Scan for the cell matching the given text and deliver its (x, y) coordinate at center. 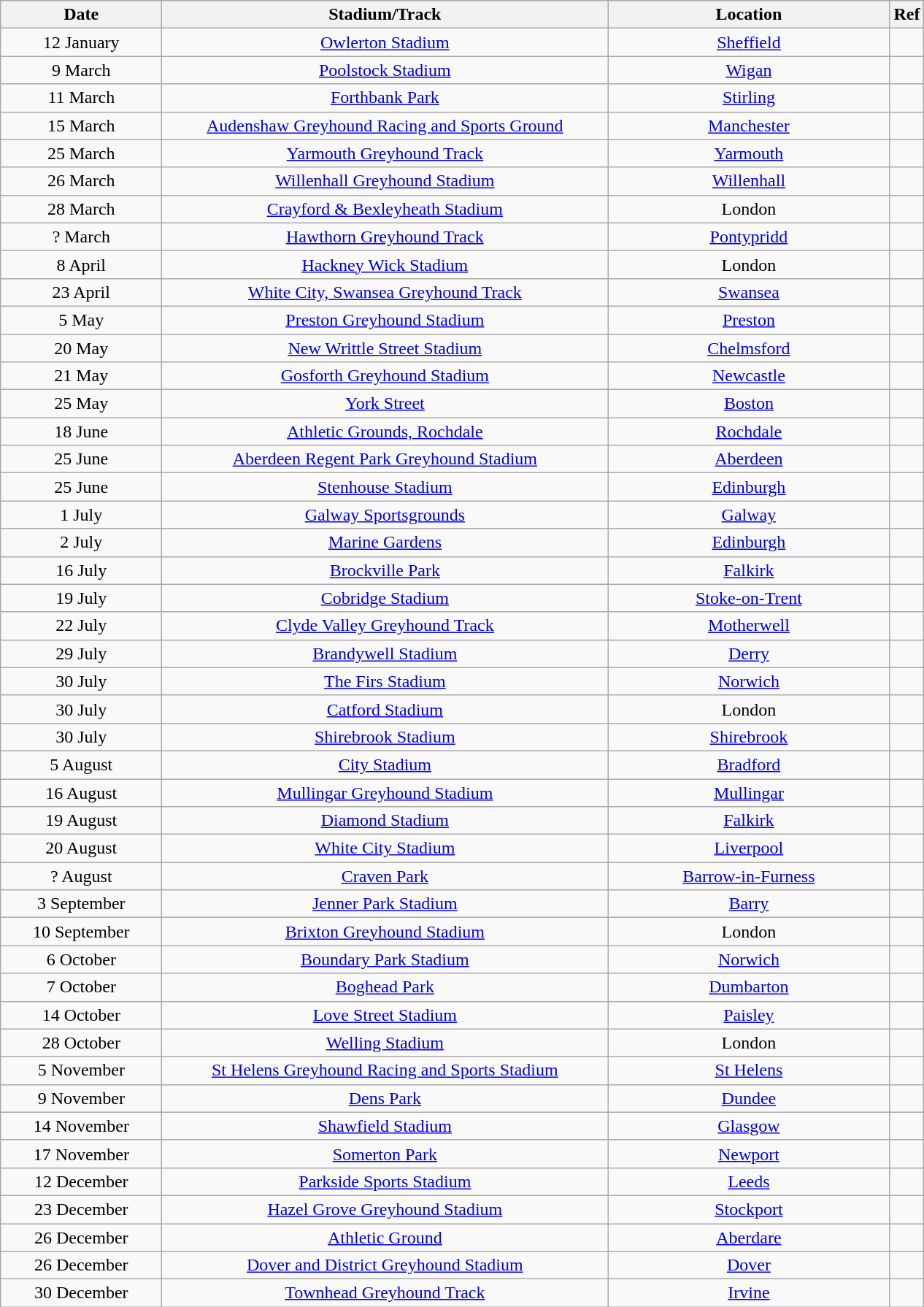
23 April (82, 292)
17 November (82, 1154)
12 December (82, 1181)
Hazel Grove Greyhound Stadium (385, 1209)
3 September (82, 904)
Boundary Park Stadium (385, 959)
28 October (82, 1043)
Galway Sportsgrounds (385, 515)
York Street (385, 404)
Yarmouth Greyhound Track (385, 153)
23 December (82, 1209)
12 January (82, 42)
Paisley (749, 1015)
7 October (82, 987)
New Writtle Street Stadium (385, 348)
30 December (82, 1293)
16 July (82, 570)
Stenhouse Stadium (385, 487)
Mullingar Greyhound Stadium (385, 792)
Ref (906, 15)
6 October (82, 959)
10 September (82, 932)
Derry (749, 653)
Brandywell Stadium (385, 653)
Newcastle (749, 376)
Boston (749, 404)
Boghead Park (385, 987)
8 April (82, 264)
City Stadium (385, 764)
Stoke-on-Trent (749, 598)
Barry (749, 904)
Clyde Valley Greyhound Track (385, 626)
Crayford & Bexleyheath Stadium (385, 209)
Catford Stadium (385, 709)
20 May (82, 348)
11 March (82, 98)
St Helens (749, 1070)
5 November (82, 1070)
2 July (82, 543)
28 March (82, 209)
? March (82, 237)
Manchester (749, 126)
Aberdeen Regent Park Greyhound Stadium (385, 459)
Wigan (749, 70)
Date (82, 15)
Aberdare (749, 1238)
? August (82, 876)
Dens Park (385, 1098)
Newport (749, 1154)
Craven Park (385, 876)
Welling Stadium (385, 1043)
16 August (82, 792)
Location (749, 15)
Stirling (749, 98)
21 May (82, 376)
Love Street Stadium (385, 1015)
Dover (749, 1265)
Athletic Ground (385, 1238)
Aberdeen (749, 459)
Motherwell (749, 626)
Dover and District Greyhound Stadium (385, 1265)
Willenhall (749, 181)
Shirebrook Stadium (385, 737)
9 November (82, 1098)
Shirebrook (749, 737)
Owlerton Stadium (385, 42)
26 March (82, 181)
Preston (749, 320)
15 March (82, 126)
Chelmsford (749, 348)
Diamond Stadium (385, 821)
Bradford (749, 764)
19 August (82, 821)
Rochdale (749, 432)
Stadium/Track (385, 15)
Swansea (749, 292)
Barrow-in-Furness (749, 876)
Cobridge Stadium (385, 598)
Poolstock Stadium (385, 70)
Gosforth Greyhound Stadium (385, 376)
19 July (82, 598)
22 July (82, 626)
Irvine (749, 1293)
Leeds (749, 1181)
Mullingar (749, 792)
18 June (82, 432)
25 March (82, 153)
Marine Gardens (385, 543)
Hackney Wick Stadium (385, 264)
Brockville Park (385, 570)
The Firs Stadium (385, 681)
5 May (82, 320)
Brixton Greyhound Stadium (385, 932)
1 July (82, 515)
Audenshaw Greyhound Racing and Sports Ground (385, 126)
Galway (749, 515)
Jenner Park Stadium (385, 904)
Yarmouth (749, 153)
Pontypridd (749, 237)
Forthbank Park (385, 98)
Glasgow (749, 1126)
25 May (82, 404)
20 August (82, 848)
Willenhall Greyhound Stadium (385, 181)
Sheffield (749, 42)
14 November (82, 1126)
29 July (82, 653)
Stockport (749, 1209)
Dundee (749, 1098)
Preston Greyhound Stadium (385, 320)
Athletic Grounds, Rochdale (385, 432)
14 October (82, 1015)
Parkside Sports Stadium (385, 1181)
St Helens Greyhound Racing and Sports Stadium (385, 1070)
Townhead Greyhound Track (385, 1293)
White City Stadium (385, 848)
Hawthorn Greyhound Track (385, 237)
Liverpool (749, 848)
5 August (82, 764)
Dumbarton (749, 987)
White City, Swansea Greyhound Track (385, 292)
Somerton Park (385, 1154)
9 March (82, 70)
Shawfield Stadium (385, 1126)
